Detect which cell encompasses the target text, then output its (X, Y) center coordinate. 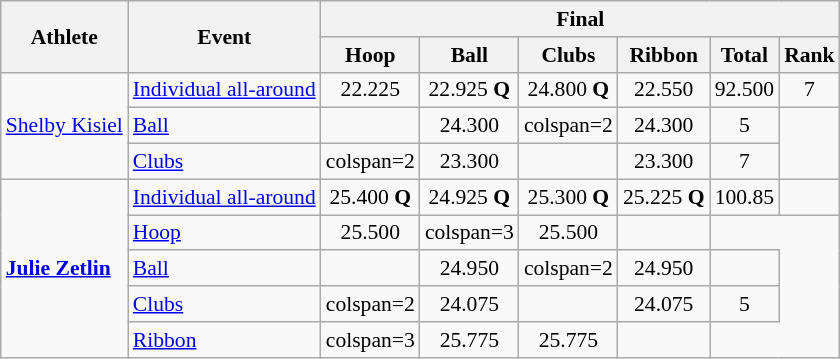
Julie Zetlin (64, 268)
Total (744, 55)
22.550 (664, 90)
25.300 Q (568, 197)
22.925 Q (470, 90)
100.85 (744, 197)
24.925 Q (470, 197)
Final (580, 19)
Athlete (64, 36)
24.800 Q (568, 90)
Rank (810, 55)
25.400 Q (370, 197)
25.225 Q (664, 197)
92.500 (744, 90)
Event (224, 36)
Shelby Kisiel (64, 126)
22.225 (370, 90)
